Return the (x, y) coordinate for the center point of the cell that contains the specified text.  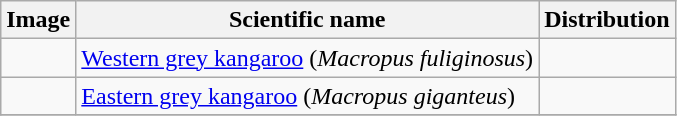
Distribution (607, 20)
Scientific name (308, 20)
Image (38, 20)
Eastern grey kangaroo (Macropus giganteus) (308, 96)
Western grey kangaroo (Macropus fuliginosus) (308, 58)
